Locate the cell with the specified text and output its (x, y) center coordinate. 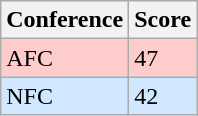
AFC (65, 58)
42 (163, 96)
47 (163, 58)
Score (163, 20)
NFC (65, 96)
Conference (65, 20)
